Determine the [x, y] coordinate at the center of the cell enclosing the given text.  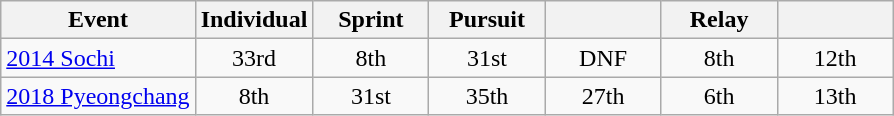
Pursuit [487, 20]
6th [719, 96]
33rd [254, 58]
Sprint [371, 20]
DNF [603, 58]
2014 Sochi [98, 58]
Event [98, 20]
35th [487, 96]
12th [835, 58]
Relay [719, 20]
13th [835, 96]
Individual [254, 20]
27th [603, 96]
2018 Pyeongchang [98, 96]
